Determine the [x, y] coordinate at the center of the cell enclosing the given text.  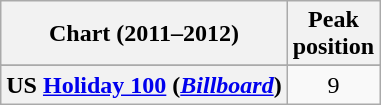
Chart (2011–2012) [144, 34]
US Holiday 100 (Billboard) [144, 85]
Peakposition [333, 34]
9 [333, 85]
